Return [x, y] of the center of cell containing provided text 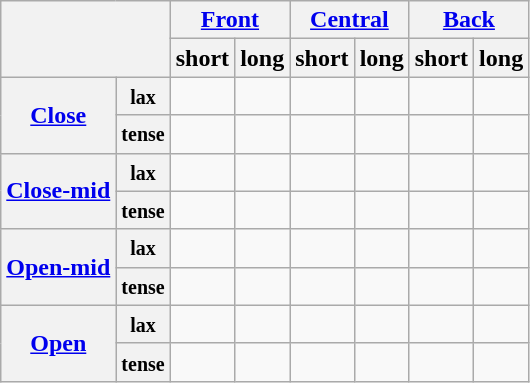
Open [58, 343]
Open-mid [58, 267]
Central [350, 20]
Back [468, 20]
Front [230, 20]
Close-mid [58, 191]
Close [58, 115]
